Detect which cell encompasses the target text, then output its (X, Y) center coordinate. 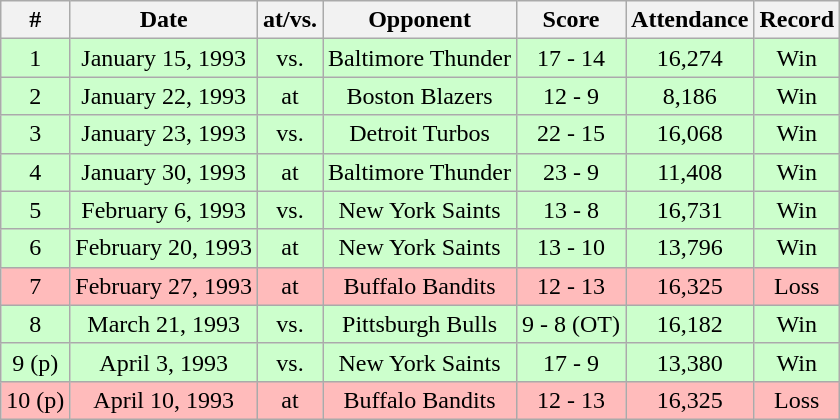
January 22, 1993 (164, 96)
8 (36, 324)
16,182 (690, 324)
7 (36, 286)
17 - 14 (570, 58)
6 (36, 248)
Record (797, 20)
4 (36, 172)
Detroit Turbos (420, 134)
April 10, 1993 (164, 400)
March 21, 1993 (164, 324)
1 (36, 58)
16,731 (690, 210)
16,274 (690, 58)
5 (36, 210)
12 - 9 (570, 96)
23 - 9 (570, 172)
9 (p) (36, 362)
10 (p) (36, 400)
13 - 10 (570, 248)
22 - 15 (570, 134)
13,796 (690, 248)
January 15, 1993 (164, 58)
13,380 (690, 362)
February 27, 1993 (164, 286)
3 (36, 134)
Opponent (420, 20)
16,068 (690, 134)
11,408 (690, 172)
Date (164, 20)
April 3, 1993 (164, 362)
13 - 8 (570, 210)
February 6, 1993 (164, 210)
# (36, 20)
January 30, 1993 (164, 172)
at/vs. (290, 20)
8,186 (690, 96)
January 23, 1993 (164, 134)
17 - 9 (570, 362)
Score (570, 20)
9 - 8 (OT) (570, 324)
2 (36, 96)
Boston Blazers (420, 96)
February 20, 1993 (164, 248)
Pittsburgh Bulls (420, 324)
Attendance (690, 20)
